Locate the cell with the specified text and output its [x, y] center coordinate. 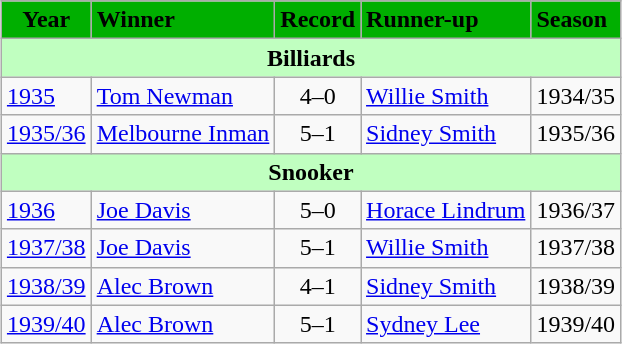
Season [576, 20]
1936/37 [576, 210]
Snooker [310, 172]
4–0 [318, 96]
Tom Newman [183, 96]
4–1 [318, 286]
Melbourne Inman [183, 134]
1936 [46, 210]
Horace Lindrum [446, 210]
Year [46, 20]
5–0 [318, 210]
Billiards [310, 58]
Sydney Lee [446, 324]
1934/35 [576, 96]
Winner [183, 20]
Runner-up [446, 20]
1935 [46, 96]
Record [318, 20]
